Extract the (x, y) coordinate from the center of the cell holding the provided text.  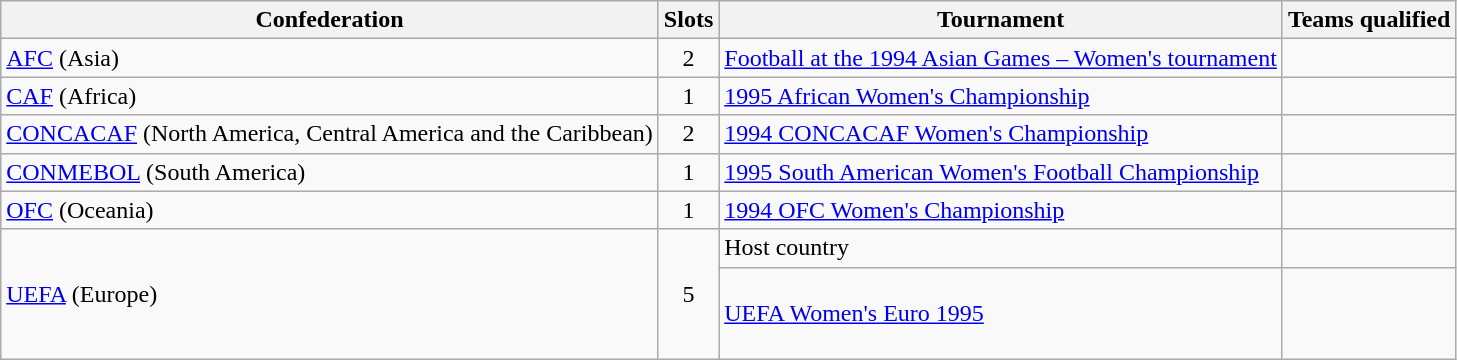
OFC (Oceania) (330, 210)
Teams qualified (1369, 20)
CAF (Africa) (330, 96)
Football at the 1994 Asian Games – Women's tournament (1001, 58)
UEFA Women's Euro 1995 (1001, 313)
CONMEBOL (South America) (330, 172)
Host country (1001, 248)
UEFA (Europe) (330, 294)
1994 OFC Women's Championship (1001, 210)
5 (688, 294)
AFC (Asia) (330, 58)
1994 CONCACAF Women's Championship (1001, 134)
Tournament (1001, 20)
1995 African Women's Championship (1001, 96)
CONCACAF (North America, Central America and the Caribbean) (330, 134)
1995 South American Women's Football Championship (1001, 172)
Confederation (330, 20)
Slots (688, 20)
